Pinpoint the cell where the given text exists, returning its [x, y] midpoint coordinate. 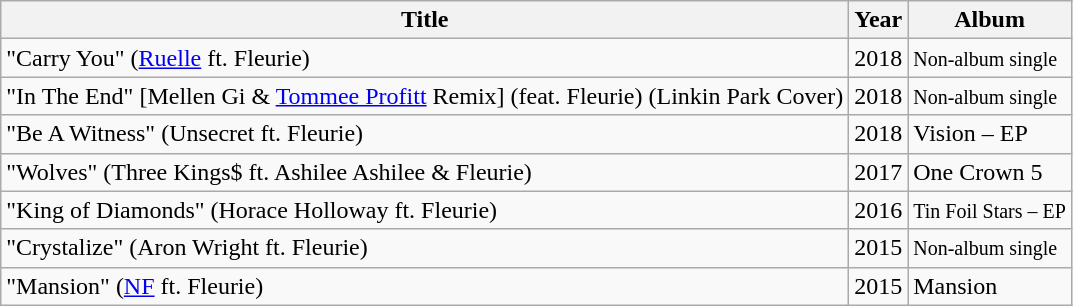
Mansion [990, 286]
2016 [878, 210]
Album [990, 20]
"Crystalize" (Aron Wright ft. Fleurie) [425, 248]
"Wolves" (Three Kings$ ft. Ashilee Ashilee & Fleurie) [425, 172]
Vision – EP [990, 134]
"Mansion" (NF ft. Fleurie) [425, 286]
"Carry You" (Ruelle ft. Fleurie) [425, 58]
"In The End" [Mellen Gi & Tommee Profitt Remix] (feat. Fleurie) (Linkin Park Cover) [425, 96]
Year [878, 20]
Tin Foil Stars – EP [990, 210]
Title [425, 20]
One Crown 5 [990, 172]
"King of Diamonds" (Horace Holloway ft. Fleurie) [425, 210]
2017 [878, 172]
"Be A Witness" (Unsecret ft. Fleurie) [425, 134]
